Identify which cell holds the provided text, then report its (x, y) central coordinate. 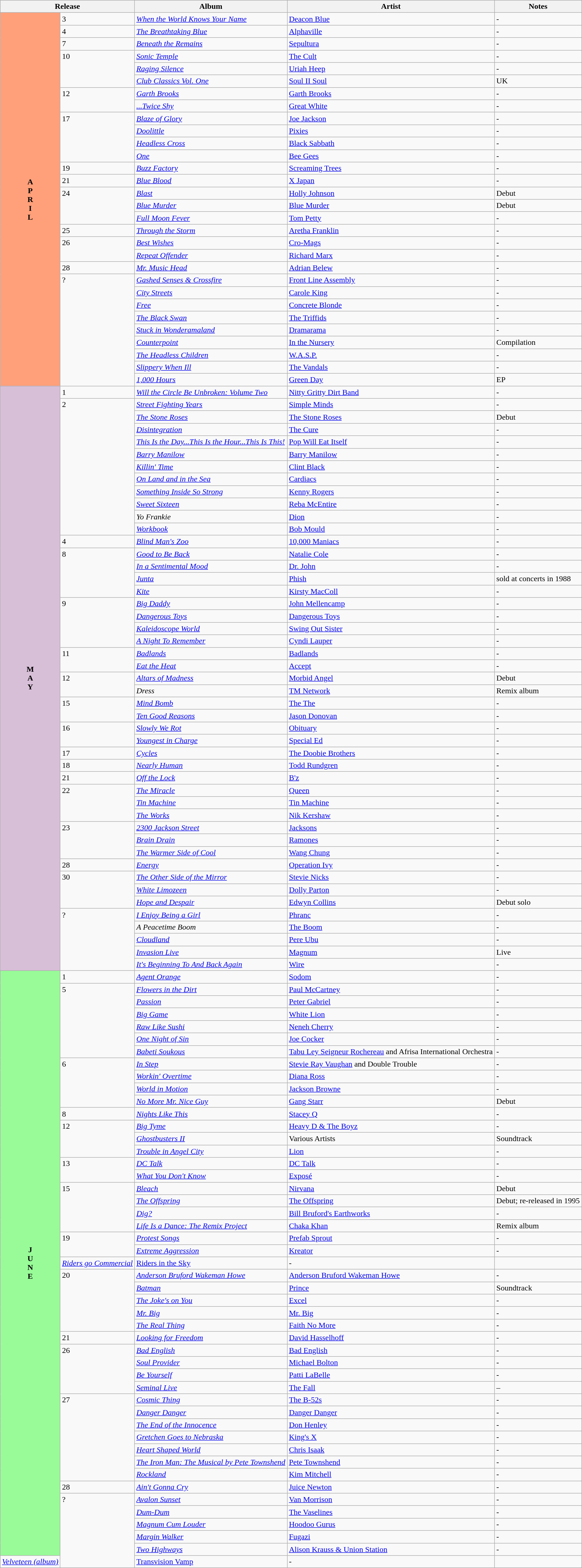
TM Network (391, 691)
World in Motion (211, 1089)
Jackson Browne (391, 1089)
JUNE (30, 1263)
sold at concerts in 1988 (538, 579)
Artist (391, 7)
25 (97, 230)
Energy (211, 865)
Two Highways (211, 1549)
Passion (211, 1002)
Will the Circle Be Unbroken: Volume Two (211, 392)
Cloudland (211, 939)
Dress (211, 691)
Bob Mould (391, 529)
Dramarama (391, 330)
Heavy D & The Boyz (391, 1126)
In a Sentimental Mood (211, 566)
7 (97, 44)
Exposé (391, 1176)
Kreator (391, 1251)
Full Moon Fever (211, 218)
Stevie Nicks (391, 877)
This Is the Day...This Is the Hour...This Is This! (211, 442)
6 (97, 1083)
Cycles (211, 753)
Nitty Gritty Dirt Band (391, 392)
Seminal Live (211, 1388)
The Breathtaking Blue (211, 31)
The End of the Innocence (211, 1425)
Fugazi (391, 1537)
Van Morrison (391, 1499)
Joe Cocker (391, 1039)
Youngest in Charge (211, 740)
10,000 Maniacs (391, 541)
Slippery When Ill (211, 367)
1,000 Hours (211, 380)
The Warmer Side of Cool (211, 852)
Deacon Blue (391, 19)
The Vaselines (391, 1512)
Blue Blood (211, 181)
Riders in the Sky (211, 1263)
Cro-Mags (391, 243)
The Boom (391, 927)
Green Day (391, 380)
Jacksons (391, 828)
White Limozeen (211, 890)
Off the Lock (211, 778)
Soul Provider (211, 1363)
Dig? (211, 1213)
City Streets (211, 293)
The Triffids (391, 317)
Chaka Khan (391, 1226)
Rockland (211, 1475)
Babeti Soukous (211, 1052)
Life Is a Dance: The Remix Project (211, 1226)
The Cure (391, 430)
On Land and in the Sea (211, 479)
5 (97, 1020)
Juice Newton (391, 1487)
Album (211, 7)
The Iron Man: The Musical by Pete Townshend (211, 1462)
Edwyn Collins (391, 902)
One Night of Sin (211, 1039)
The Real Thing (211, 1325)
Morbid Angel (391, 678)
No More Mr. Nice Guy (211, 1101)
The Headless Children (211, 355)
9 (97, 622)
Dr. John (391, 566)
...Twice Shy (211, 106)
Mr. Music Head (211, 268)
White Lion (391, 1014)
Holly Johnson (391, 193)
27 (97, 1437)
X Japan (391, 181)
In the Nursery (391, 342)
Richard Marx (391, 255)
20 (97, 1300)
Brain Drain (211, 840)
Ain't Gonna Cry (211, 1487)
Reba McEntire (391, 504)
I Enjoy Being a Girl (211, 915)
Chris Isaak (391, 1450)
Sepultura (391, 44)
Altars of Madness (211, 678)
The Fall (391, 1388)
11 (97, 660)
Simple Minds (391, 405)
Excel (391, 1300)
Yo Frankie (211, 516)
Carole King (391, 293)
Magnum (391, 952)
Dum-Dum (211, 1512)
Junta (211, 579)
Don Henley (391, 1425)
In Step (211, 1064)
Velveteen (album) (30, 1562)
Nirvana (391, 1189)
It's Beginning To And Back Again (211, 965)
Concrete Blonde (391, 305)
Joe Jackson (391, 118)
Hope and Despair (211, 902)
Be Yourself (211, 1375)
Wang Chung (391, 852)
Something Inside So Strong (211, 492)
Uriah Heep (391, 69)
Dolly Parton (391, 890)
Agent Orange (211, 977)
Operation Ivy (391, 865)
When the World Knows Your Name (211, 19)
22 (97, 803)
24 (97, 206)
10 (97, 69)
The The (391, 703)
Big Game (211, 1014)
MAY (30, 679)
Cyndi Lauper (391, 641)
Through the Storm (211, 230)
Live (538, 952)
Various Artists (391, 1138)
Screaming Trees (391, 168)
Stuck in Wonderamaland (211, 330)
The Joke's on You (211, 1300)
Prefab Sprout (391, 1238)
One (211, 156)
Invasion Live (211, 952)
Street Fighting Years (211, 405)
Faith No More (391, 1325)
Tom Petty (391, 218)
Michael Bolton (391, 1363)
Gashed Senses & Crossfire (211, 280)
Jason Donovan (391, 716)
Slowly We Rot (211, 728)
Natalie Cole (391, 554)
Counterpoint (211, 342)
Kite (211, 591)
Pixies (391, 131)
Disintegration (211, 430)
Kim Mitchell (391, 1475)
3 (97, 19)
Kirsty MacColl (391, 591)
Good to Be Back (211, 554)
Blast (211, 193)
Margin Walker (211, 1537)
Buzz Factory (211, 168)
Trouble in Angel City (211, 1151)
Queen (391, 790)
Doolittle (211, 131)
Obituary (391, 728)
Protest Songs (211, 1238)
Beneath the Remains (211, 44)
Cardiacs (391, 479)
Swing Out Sister (391, 629)
Big Tyme (211, 1126)
13 (97, 1170)
The Other Side of the Mirror (211, 877)
16 (97, 734)
Bee Gees (391, 156)
Raging Silence (211, 69)
What You Don't Know (211, 1176)
Repeat Offender (211, 255)
Raw Like Sushi (211, 1027)
The Cult (391, 56)
The Doobie Brothers (391, 753)
Nearly Human (211, 766)
Adrian Belew (391, 268)
23 (97, 840)
APRIL (30, 199)
Black Sabbath (391, 143)
Wire (391, 965)
Extreme Aggression (211, 1251)
The Black Swan (211, 317)
Nights Like This (211, 1114)
– (538, 1388)
Prince (391, 1288)
Pete Townshend (391, 1462)
Todd Rundgren (391, 766)
Peter Gabriel (391, 1002)
Neneh Cherry (391, 1027)
Phish (391, 579)
Patti LaBelle (391, 1375)
David Hasselhoff (391, 1338)
King's X (391, 1437)
The Works (211, 815)
Kaleidoscope World (211, 629)
Special Ed (391, 740)
Gretchen Goes to Nebraska (211, 1437)
Sodom (391, 977)
The B-52s (391, 1400)
Batman (211, 1288)
Pop Will Eat Itself (391, 442)
Alison Krauss & Union Station (391, 1549)
Eat the Heat (211, 666)
Workbook (211, 529)
2300 Jackson Street (211, 828)
Great White (391, 106)
A Night To Remember (211, 641)
Phranc (391, 915)
UK (538, 81)
Pere Ubu (391, 939)
Flowers in the Dirt (211, 989)
Riders go Commercial (97, 1263)
30 (97, 890)
Nik Kershaw (391, 815)
Ramones (391, 840)
Alphaville (391, 31)
Workin' Overtime (211, 1076)
Bill Bruford's Earthworks (391, 1213)
Avalon Sunset (211, 1499)
Diana Ross (391, 1076)
Aretha Franklin (391, 230)
Tabu Ley Seigneur Rochereau and Afrisa International Orchestra (391, 1052)
Front Line Assembly (391, 280)
Bleach (211, 1189)
Magnum Cum Louder (211, 1524)
Lion (391, 1151)
B'z (391, 778)
Club Classics Vol. One (211, 81)
Soul II Soul (391, 81)
The Miracle (211, 790)
Big Daddy (211, 604)
Accept (391, 666)
Stacey Q (391, 1114)
Blaze of Glory (211, 118)
18 (97, 766)
Compilation (538, 342)
Killin' Time (211, 467)
Kenny Rogers (391, 492)
The Vandals (391, 367)
Mind Bomb (211, 703)
Blind Man's Zoo (211, 541)
Notes (538, 7)
Ten Good Reasons (211, 716)
Headless Cross (211, 143)
Release (67, 7)
Sweet Sixteen (211, 504)
Cosmic Thing (211, 1400)
2 (97, 467)
Dion (391, 516)
EP (538, 380)
Ghostbusters II (211, 1138)
W.A.S.P. (391, 355)
Debut solo (538, 902)
Debut; re-released in 1995 (538, 1201)
Free (211, 305)
Heart Shaped World (211, 1450)
Best Wishes (211, 243)
Paul McCartney (391, 989)
Clint Black (391, 467)
A Peacetime Boom (211, 927)
John Mellencamp (391, 604)
Looking for Freedom (211, 1338)
Stevie Ray Vaughan and Double Trouble (391, 1064)
Transvision Vamp (211, 1562)
Gang Starr (391, 1101)
Sonic Temple (211, 56)
Hoodoo Gurus (391, 1524)
